Capture the cell that displays the provided text and extract its [X, Y] central coordinate. 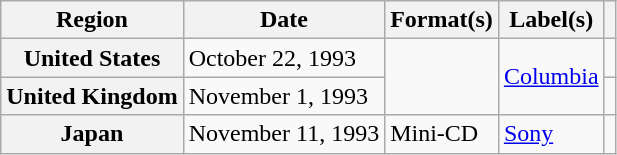
Mini-CD [442, 134]
Date [284, 20]
Label(s) [551, 20]
October 22, 1993 [284, 58]
Sony [551, 134]
November 1, 1993 [284, 96]
November 11, 1993 [284, 134]
United Kingdom [92, 96]
Format(s) [442, 20]
Columbia [551, 77]
Japan [92, 134]
Region [92, 20]
United States [92, 58]
